For the text-containing cell, return its midpoint in [x, y] coordinate format. 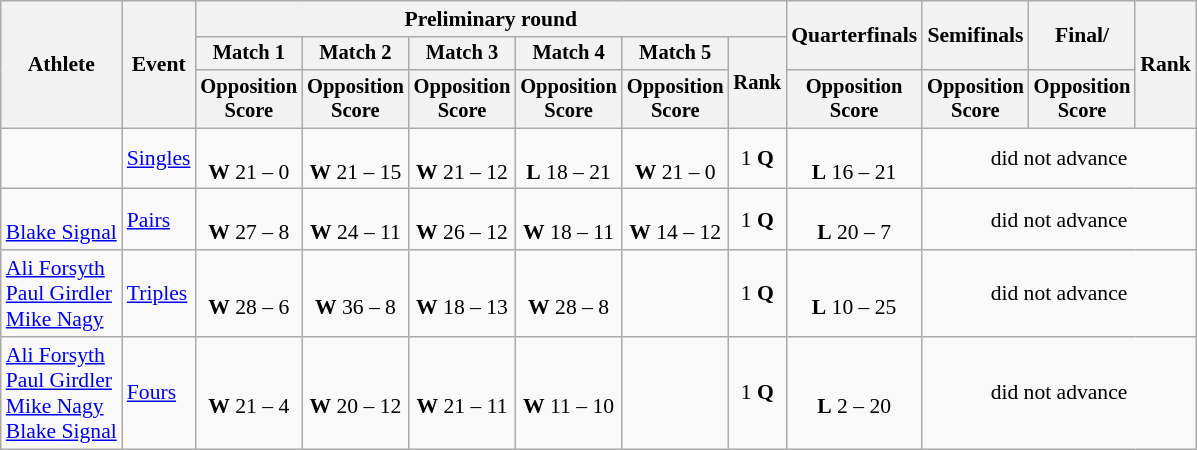
W 21 – 12 [462, 158]
W 21 – 11 [462, 393]
Pairs [159, 220]
W 24 – 11 [356, 220]
Athlete [62, 64]
L 20 – 7 [854, 220]
W 20 – 12 [356, 393]
L 18 – 21 [568, 158]
W 27 – 8 [250, 220]
Final/ [1082, 36]
W 26 – 12 [462, 220]
Semifinals [976, 36]
Match 5 [676, 54]
W 28 – 8 [568, 294]
W 18 – 13 [462, 294]
W 36 – 8 [356, 294]
W 11 – 10 [568, 393]
Event [159, 64]
L 16 – 21 [854, 158]
W 14 – 12 [676, 220]
L 10 – 25 [854, 294]
W 18 – 11 [568, 220]
Match 1 [250, 54]
W 21 – 4 [250, 393]
Preliminary round [492, 19]
Quarterfinals [854, 36]
Fours [159, 393]
L 2 – 20 [854, 393]
Match 3 [462, 54]
Triples [159, 294]
W 28 – 6 [250, 294]
Ali ForsythPaul GirdlerMike NagyBlake Signal [62, 393]
Match 2 [356, 54]
W 21 – 15 [356, 158]
Singles [159, 158]
Match 4 [568, 54]
Blake Signal [62, 220]
Ali ForsythPaul GirdlerMike Nagy [62, 294]
